For the text-containing cell, return its midpoint in [X, Y] coordinate format. 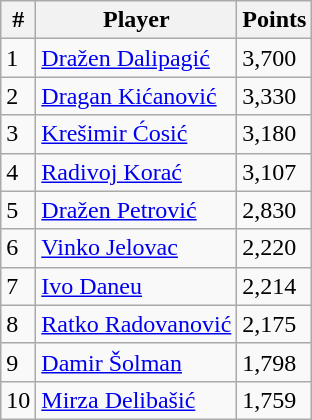
4 [18, 172]
3,330 [274, 96]
5 [18, 210]
1,759 [274, 400]
Radivoj Korać [136, 172]
3 [18, 134]
Vinko Jelovac [136, 248]
3,180 [274, 134]
Points [274, 20]
2,220 [274, 248]
8 [18, 324]
3,700 [274, 58]
# [18, 20]
2 [18, 96]
1 [18, 58]
Krešimir Ćosić [136, 134]
1,798 [274, 362]
Dragan Kićanović [136, 96]
Dražen Dalipagić [136, 58]
10 [18, 400]
9 [18, 362]
Player [136, 20]
2,175 [274, 324]
Ivo Daneu [136, 286]
Mirza Delibašić [136, 400]
3,107 [274, 172]
Dražen Petrović [136, 210]
Damir Šolman [136, 362]
2,214 [274, 286]
7 [18, 286]
Ratko Radovanović [136, 324]
2,830 [274, 210]
6 [18, 248]
